For the text-containing cell, return its midpoint in (x, y) coordinate format. 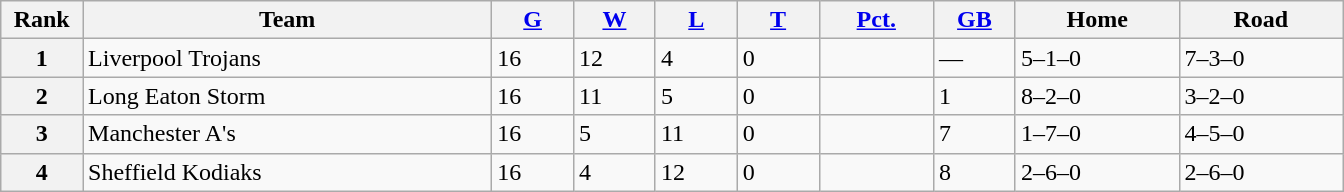
8–2–0 (1097, 96)
4–5–0 (1261, 134)
Manchester A's (288, 134)
8 (975, 172)
Home (1097, 20)
7 (975, 134)
7–3–0 (1261, 58)
3–2–0 (1261, 96)
Road (1261, 20)
Rank (42, 20)
Pct. (876, 20)
1–7–0 (1097, 134)
L (696, 20)
Sheffield Kodiaks (288, 172)
3 (42, 134)
Team (288, 20)
G (533, 20)
Long Eaton Storm (288, 96)
T (778, 20)
5–1–0 (1097, 58)
GB (975, 20)
W (615, 20)
Liverpool Trojans (288, 58)
— (975, 58)
2 (42, 96)
